Find where the given text appears and provide that cell's center as [x, y] coordinate. 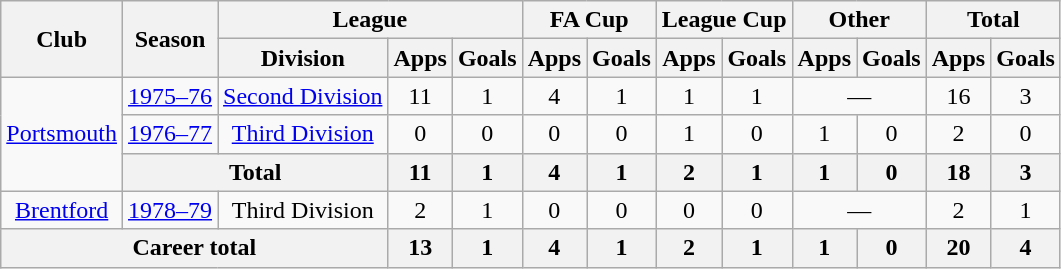
1978–79 [170, 210]
Career total [194, 248]
Second Division [303, 96]
Club [62, 39]
16 [958, 96]
FA Cup [589, 20]
Portsmouth [62, 134]
League [370, 20]
1975–76 [170, 96]
18 [958, 172]
13 [420, 248]
20 [958, 248]
League Cup [724, 20]
Other [859, 20]
Division [303, 58]
Brentford [62, 210]
Season [170, 39]
1976–77 [170, 134]
